Return (X, Y) of the center of cell containing provided text 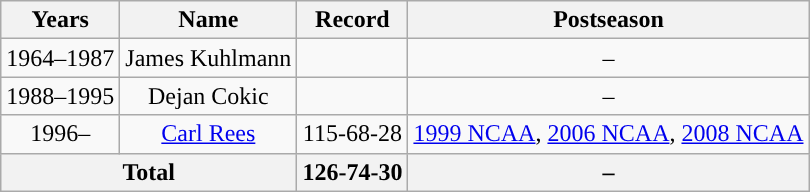
1988–1995 (60, 96)
Name (208, 20)
Total (149, 172)
115-68-28 (352, 134)
1996– (60, 134)
126-74-30 (352, 172)
Dejan Cokic (208, 96)
1999 NCAA, 2006 NCAA, 2008 NCAA (608, 134)
Carl Rees (208, 134)
1964–1987 (60, 58)
Postseason (608, 20)
Years (60, 20)
Record (352, 20)
James Kuhlmann (208, 58)
